From the cell containing the given text, extract its center point as [X, Y] coordinate. 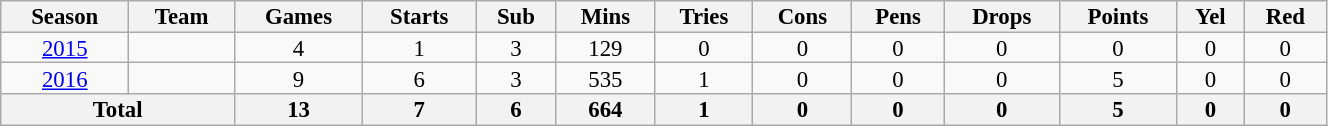
2016 [65, 78]
Tries [704, 16]
535 [606, 78]
Total [118, 110]
Yel [1211, 16]
Cons [802, 16]
Points [1118, 16]
129 [606, 48]
Mins [606, 16]
Pens [898, 16]
Games [299, 16]
Team [182, 16]
Starts [420, 16]
2015 [65, 48]
664 [606, 110]
4 [299, 48]
Red [1285, 16]
13 [299, 110]
7 [420, 110]
Sub [516, 16]
9 [299, 78]
Season [65, 16]
Drops [1002, 16]
